Search for the cell housing the specified text and yield its (x, y) center coordinate. 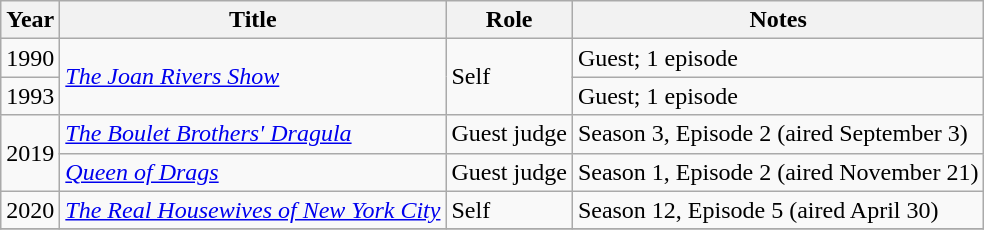
Season 1, Episode 2 (aired November 21) (778, 172)
The Real Housewives of New York City (253, 210)
The Joan Rivers Show (253, 77)
Title (253, 20)
Role (509, 20)
Queen of Drags (253, 172)
2020 (30, 210)
2019 (30, 153)
1993 (30, 96)
Season 3, Episode 2 (aired September 3) (778, 134)
Notes (778, 20)
Season 12, Episode 5 (aired April 30) (778, 210)
Year (30, 20)
The Boulet Brothers' Dragula (253, 134)
1990 (30, 58)
